Identify which cell holds the provided text, then report its (X, Y) central coordinate. 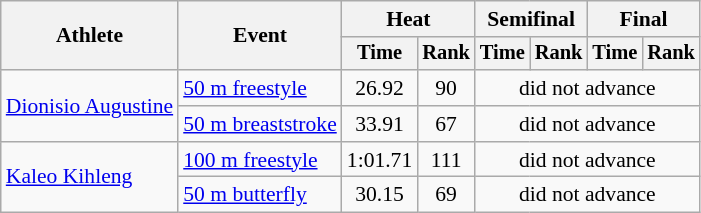
Athlete (90, 36)
33.91 (380, 124)
Semifinal (531, 19)
Heat (408, 19)
100 m freestyle (260, 160)
Dionisio Augustine (90, 106)
69 (446, 195)
50 m butterfly (260, 195)
Final (643, 19)
26.92 (380, 88)
1:01.71 (380, 160)
111 (446, 160)
Event (260, 36)
30.15 (380, 195)
Kaleo Kihleng (90, 178)
67 (446, 124)
50 m freestyle (260, 88)
50 m breaststroke (260, 124)
90 (446, 88)
